Detect which cell encompasses the target text, then output its (X, Y) center coordinate. 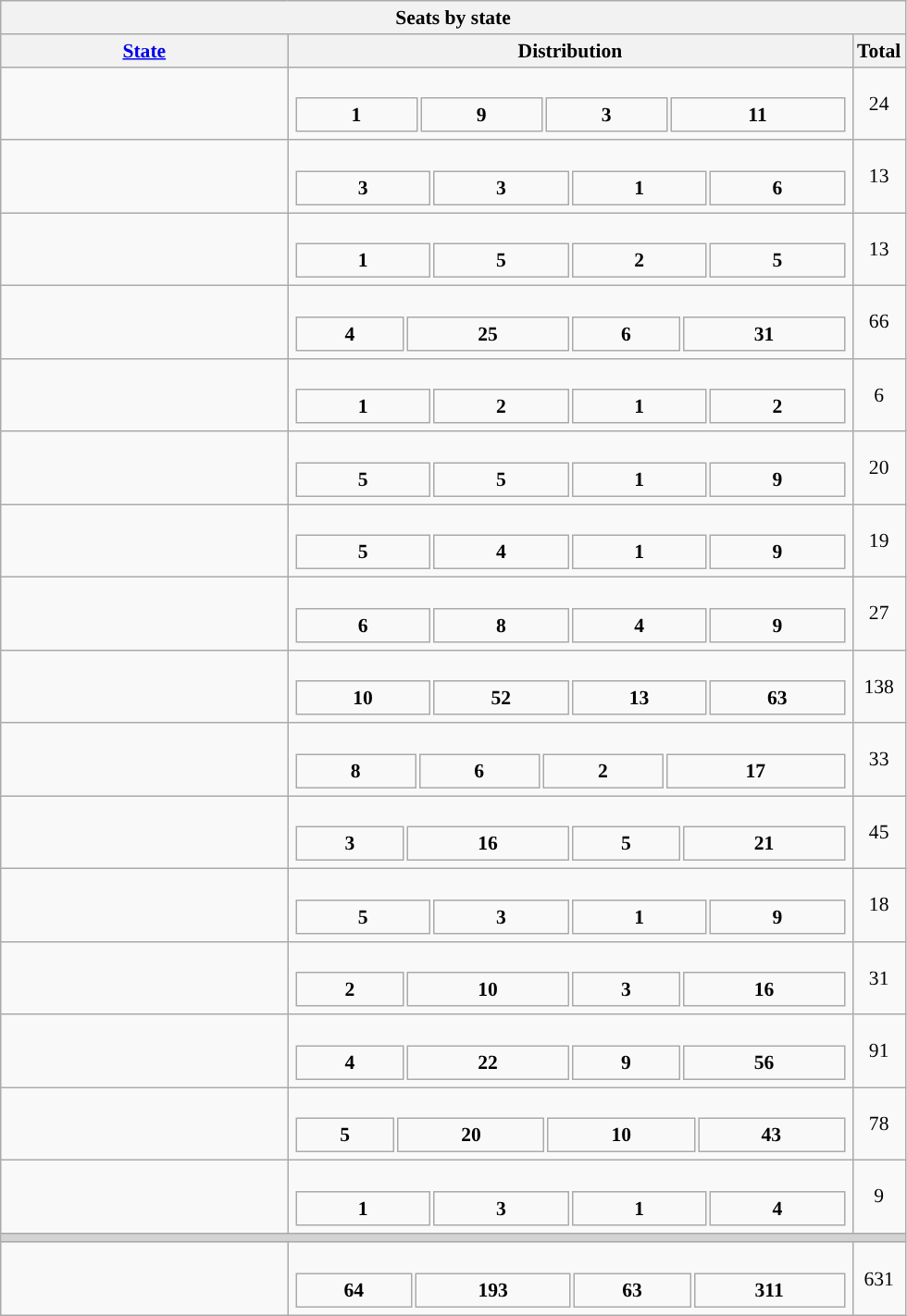
24 (879, 104)
91 (879, 1051)
64 (354, 1290)
1 5 2 5 (570, 250)
Seats by state (453, 18)
22 (489, 1062)
52 (501, 698)
3 16 5 21 (570, 833)
3 3 1 6 (570, 176)
56 (764, 1062)
10 52 13 63 (570, 687)
Distribution (570, 51)
5 3 1 9 (570, 905)
1 3 1 4 (570, 1198)
11 (757, 115)
64 193 63 311 (570, 1279)
State (144, 51)
1 9 3 11 (570, 104)
5 5 1 9 (570, 468)
6 8 4 9 (570, 615)
25 (489, 333)
Total (879, 51)
45 (879, 833)
1 2 1 2 (570, 394)
5 20 10 43 (570, 1124)
66 (879, 322)
5 4 1 9 (570, 540)
33 (879, 759)
2 10 3 16 (570, 977)
17 (755, 772)
19 (879, 540)
138 (879, 687)
21 (764, 844)
8 6 2 17 (570, 759)
311 (769, 1290)
4 25 6 31 (570, 322)
78 (879, 1124)
631 (879, 1279)
4 22 9 56 (570, 1051)
27 (879, 615)
43 (772, 1135)
193 (493, 1290)
18 (879, 905)
